Extract the [x, y] coordinate from the center of the cell holding the provided text.  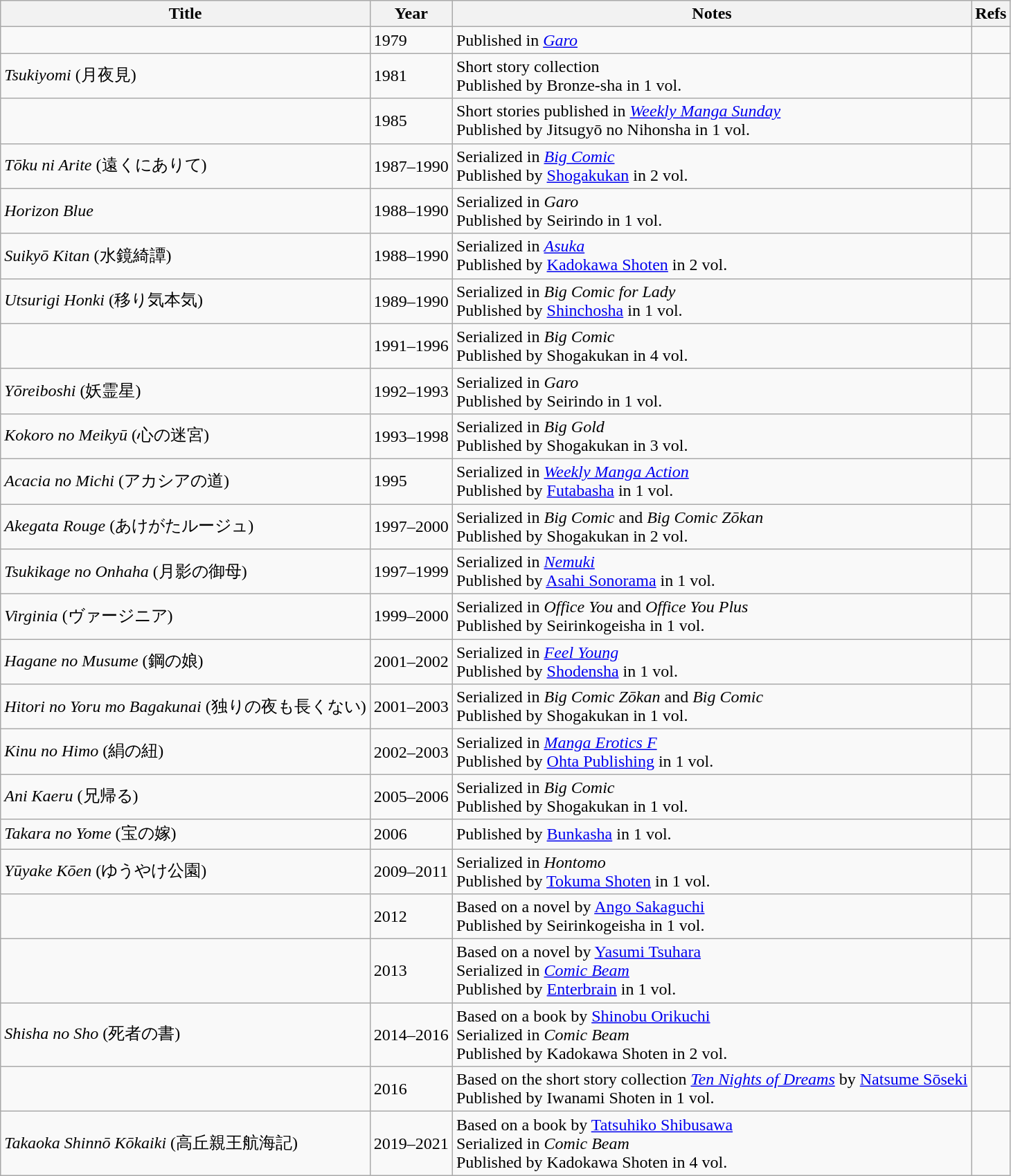
Takara no Yome (宝の嫁) [186, 834]
Serialized in Weekly Manga ActionPublished by Futabasha in 1 vol. [712, 481]
Ani Kaeru (兄帰る) [186, 796]
1993–1998 [411, 436]
1985 [411, 121]
Refs [991, 14]
Published in Garo [712, 40]
1995 [411, 481]
Suikyō Kitan (水鏡綺譚) [186, 256]
1979 [411, 40]
Serialized in Big ComicPublished by Shogakukan in 4 vol. [712, 346]
Based on a book by Tatsuhiko ShibusawaSerialized in Comic BeamPublished by Kadokawa Shoten in 4 vol. [712, 1143]
Kinu no Himo (絹の紐) [186, 752]
2013 [411, 971]
Serialized in Manga Erotics FPublished by Ohta Publishing in 1 vol. [712, 752]
Based on a novel by Ango SakaguchiPublished by Seirinkogeisha in 1 vol. [712, 917]
Hagane no Musume (鋼の娘) [186, 662]
Takaoka Shinnō Kōkaiki (高丘親王航海記) [186, 1143]
Serialized in Office You and Office You PlusPublished by Seirinkogeisha in 1 vol. [712, 616]
Kokoro no Meikyū (心の迷宮) [186, 436]
1992–1993 [411, 391]
1999–2000 [411, 616]
2014–2016 [411, 1035]
Serialized in Big Comic and Big Comic ZōkanPublished by Shogakukan in 2 vol. [712, 526]
Short stories published in Weekly Manga SundayPublished by Jitsugyō no Nihonsha in 1 vol. [712, 121]
2002–2003 [411, 752]
Serialized in Big ComicPublished by Shogakukan in 1 vol. [712, 796]
2016 [411, 1089]
Based on a novel by Yasumi TsuharaSerialized in Comic BeamPublished by Enterbrain in 1 vol. [712, 971]
Utsurigi Honki (移り気本気) [186, 301]
Short story collectionPublished by Bronze-sha in 1 vol. [712, 76]
2012 [411, 917]
Serialized in Big ComicPublished by Shogakukan in 2 vol. [712, 166]
Acacia no Michi (アカシアの道) [186, 481]
Serialized in NemukiPublished by Asahi Sonorama in 1 vol. [712, 572]
Title [186, 14]
Yūyake Kōen (ゆうやけ公園) [186, 871]
Yōreiboshi (妖霊星) [186, 391]
1991–1996 [411, 346]
Akegata Rouge (あけがたルージュ) [186, 526]
2001–2003 [411, 706]
Based on the short story collection Ten Nights of Dreams by Natsume SōsekiPublished by Iwanami Shoten in 1 vol. [712, 1089]
Notes [712, 14]
2009–2011 [411, 871]
Serialized in AsukaPublished by Kadokawa Shoten in 2 vol. [712, 256]
2019–2021 [411, 1143]
Tsukikage no Onhaha (月影の御母) [186, 572]
Serialized in Big GoldPublished by Shogakukan in 3 vol. [712, 436]
1989–1990 [411, 301]
Based on a book by Shinobu OrikuchiSerialized in Comic BeamPublished by Kadokawa Shoten in 2 vol. [712, 1035]
2006 [411, 834]
Published by Bunkasha in 1 vol. [712, 834]
1987–1990 [411, 166]
Serialized in Feel YoungPublished by Shodensha in 1 vol. [712, 662]
1997–1999 [411, 572]
Shisha no Sho (死者の書) [186, 1035]
2005–2006 [411, 796]
Serialized in HontomoPublished by Tokuma Shoten in 1 vol. [712, 871]
Hitori no Yoru mo Bagakunai (独りの夜も長くない) [186, 706]
Horizon Blue [186, 211]
Serialized in Big Comic Zōkan and Big ComicPublished by Shogakukan in 1 vol. [712, 706]
1981 [411, 76]
2001–2002 [411, 662]
Tōku ni Arite (遠くにありて) [186, 166]
1997–2000 [411, 526]
Serialized in Big Comic for LadyPublished by Shinchosha in 1 vol. [712, 301]
Tsukiyomi (月夜見) [186, 76]
Virginia (ヴァージニア) [186, 616]
Year [411, 14]
